From the cell containing the given text, extract its center point as [x, y] coordinate. 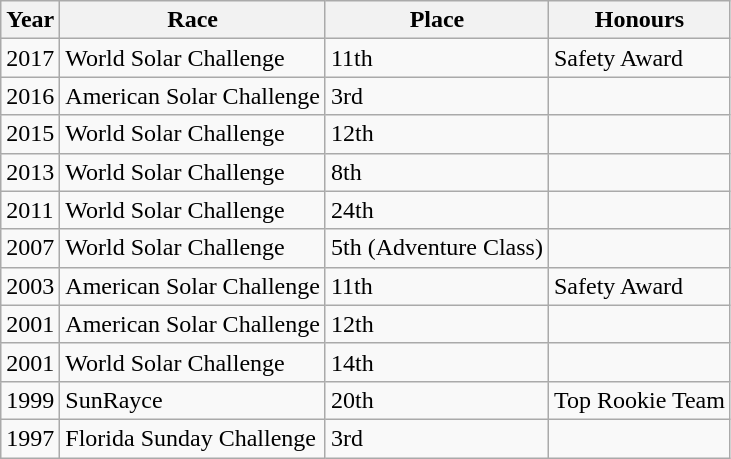
20th [436, 400]
2015 [30, 134]
Honours [639, 20]
14th [436, 362]
Florida Sunday Challenge [193, 438]
5th (Adventure Class) [436, 248]
2007 [30, 248]
2016 [30, 96]
8th [436, 172]
1997 [30, 438]
2003 [30, 286]
Year [30, 20]
Top Rookie Team [639, 400]
24th [436, 210]
1999 [30, 400]
Place [436, 20]
Race [193, 20]
2017 [30, 58]
SunRayce [193, 400]
2013 [30, 172]
2011 [30, 210]
